Scan for the cell matching the given text and deliver its (x, y) coordinate at center. 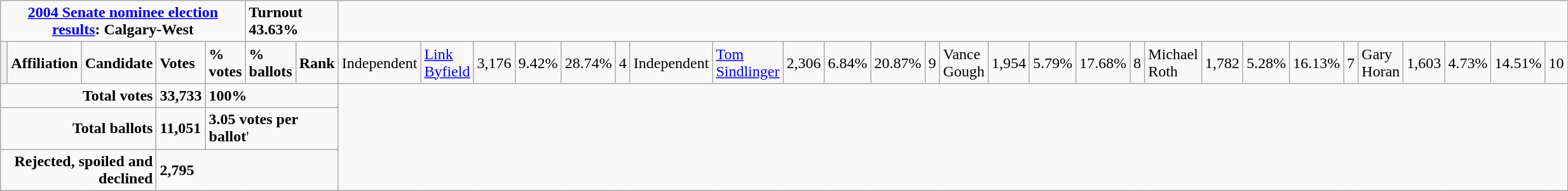
5.28% (1266, 62)
28.74% (589, 62)
6.84% (848, 62)
5.79% (1053, 62)
Candidate (119, 62)
Link Byfield (447, 62)
1,782 (1223, 62)
2,306 (803, 62)
14.51% (1518, 62)
9.42% (538, 62)
1,954 (1009, 62)
4 (623, 62)
Total votes (79, 95)
Tom Sindlinger (747, 62)
7 (1351, 62)
16.13% (1317, 62)
20.87% (897, 62)
% ballots (271, 62)
Affiliation (44, 62)
Rejected, spoiled and declined (79, 169)
10 (1556, 62)
9 (932, 62)
33,733 (181, 95)
% votes (225, 62)
2004 Senate nominee election results: Calgary-West (123, 22)
4.73% (1468, 62)
Rank (317, 62)
3.05 votes per ballot' (272, 129)
Michael Roth (1173, 62)
3,176 (494, 62)
1,603 (1424, 62)
Gary Horan (1381, 62)
8 (1138, 62)
2,795 (247, 169)
17.68% (1103, 62)
100% (272, 95)
11,051 (181, 129)
Turnout 43.63% (292, 22)
Total ballots (79, 129)
Votes (181, 62)
Vance Gough (964, 62)
